Return (x, y) of the center of cell containing provided text 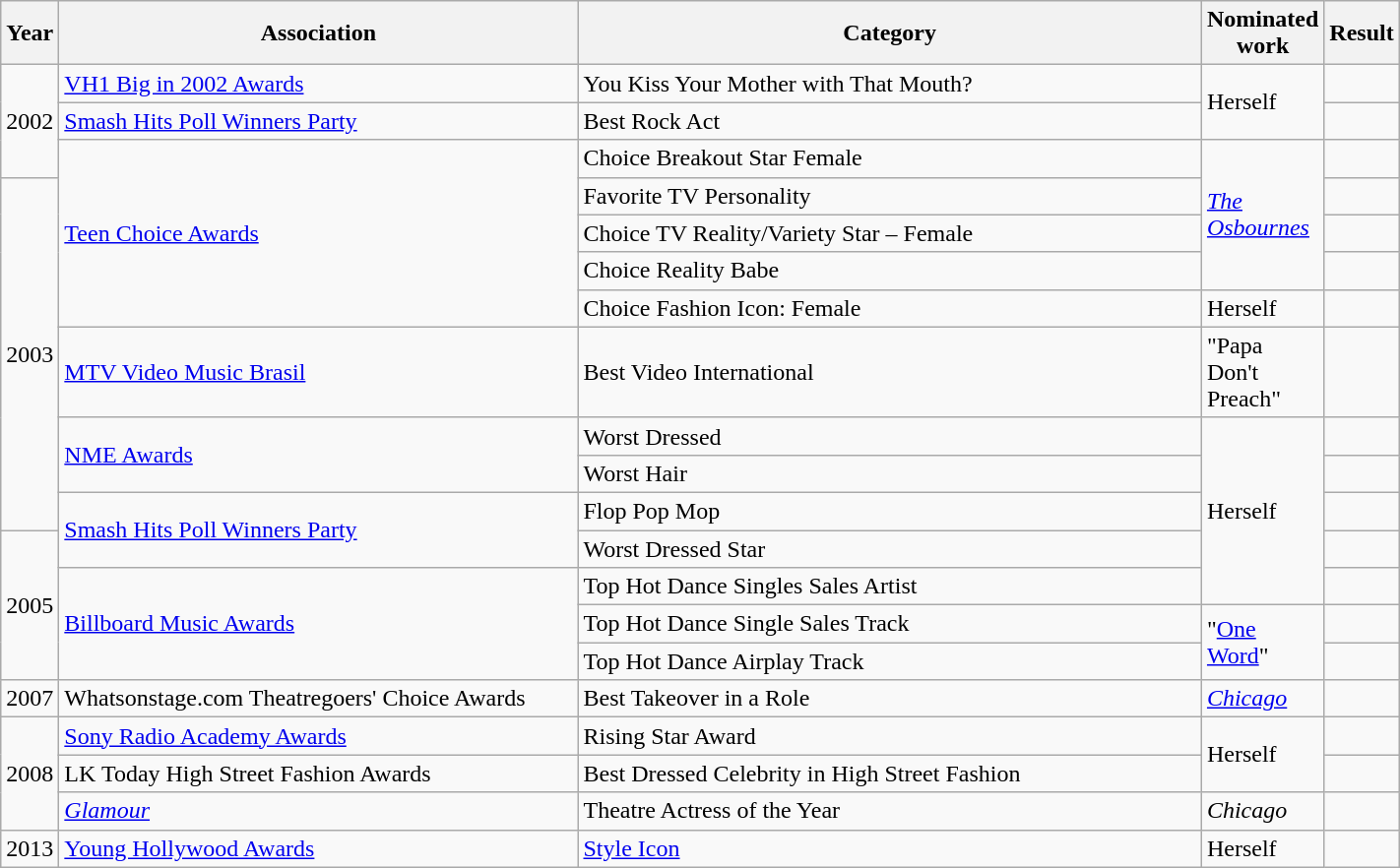
2003 (30, 353)
2005 (30, 604)
LK Today High Street Fashion Awards (319, 774)
Year (30, 33)
Young Hollywood Awards (319, 848)
Glamour (319, 811)
Teen Choice Awards (319, 233)
Nominated work (1262, 33)
MTV Video Music Brasil (319, 372)
Top Hot Dance Airplay Track (890, 661)
"One Word" (1262, 643)
Flop Pop Mop (890, 511)
You Kiss Your Mother with That Mouth? (890, 84)
2013 (30, 848)
Billboard Music Awards (319, 624)
Top Hot Dance Singles Sales Artist (890, 587)
The Osbournes (1262, 215)
Top Hot Dance Single Sales Track (890, 624)
"Papa Don't Preach" (1262, 372)
VH1 Big in 2002 Awards (319, 84)
Category (890, 33)
Choice TV Reality/Variety Star – Female (890, 233)
Sony Radio Academy Awards (319, 736)
2008 (30, 774)
2002 (30, 121)
Theatre Actress of the Year (890, 811)
NME Awards (319, 455)
Worst Dressed Star (890, 548)
Best Dressed Celebrity in High Street Fashion (890, 774)
Worst Hair (890, 473)
Best Takeover in a Role (890, 699)
Association (319, 33)
Choice Breakout Star Female (890, 158)
Style Icon (890, 848)
Choice Reality Babe (890, 271)
Whatsonstage.com Theatregoers' Choice Awards (319, 699)
Rising Star Award (890, 736)
Worst Dressed (890, 436)
Favorite TV Personality (890, 196)
Best Rock Act (890, 121)
Best Video International (890, 372)
Choice Fashion Icon: Female (890, 308)
2007 (30, 699)
Result (1362, 33)
